Search for the cell housing the specified text and yield its [x, y] center coordinate. 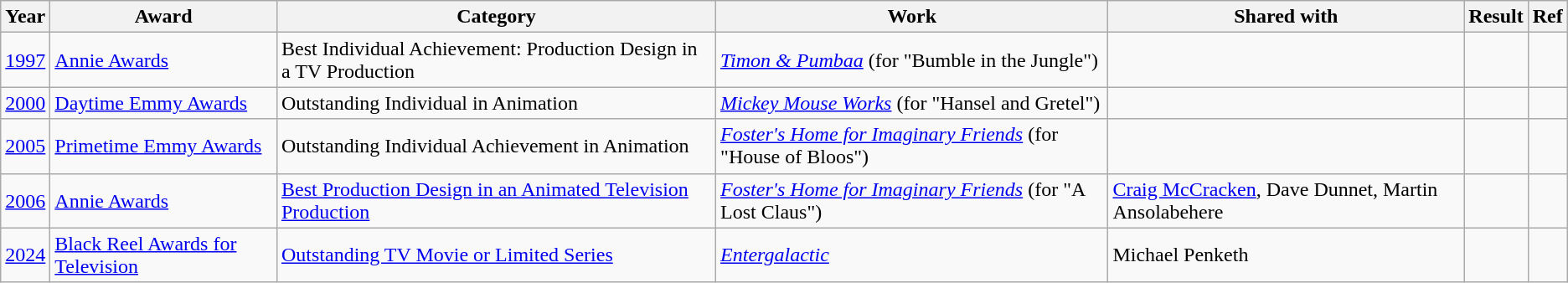
Timon & Pumbaa (for "Bumble in the Jungle") [912, 60]
Category [496, 17]
Work [912, 17]
Foster's Home for Imaginary Friends (for "House of Bloos") [912, 146]
2000 [25, 103]
Year [25, 17]
Mickey Mouse Works (for "Hansel and Gretel") [912, 103]
Best Production Design in an Animated Television Production [496, 201]
2024 [25, 255]
Result [1496, 17]
Craig McCracken, Dave Dunnet, Martin Ansolabehere [1287, 201]
2006 [25, 201]
2005 [25, 146]
Ref [1548, 17]
Daytime Emmy Awards [164, 103]
Michael Penketh [1287, 255]
Entergalactic [912, 255]
Black Reel Awards for Television [164, 255]
Outstanding Individual Achievement in Animation [496, 146]
Primetime Emmy Awards [164, 146]
Award [164, 17]
Outstanding TV Movie or Limited Series [496, 255]
Outstanding Individual in Animation [496, 103]
Foster's Home for Imaginary Friends (for "A Lost Claus") [912, 201]
Shared with [1287, 17]
Best Individual Achievement: Production Design in a TV Production [496, 60]
1997 [25, 60]
